From the cell containing the given text, extract its center point as [x, y] coordinate. 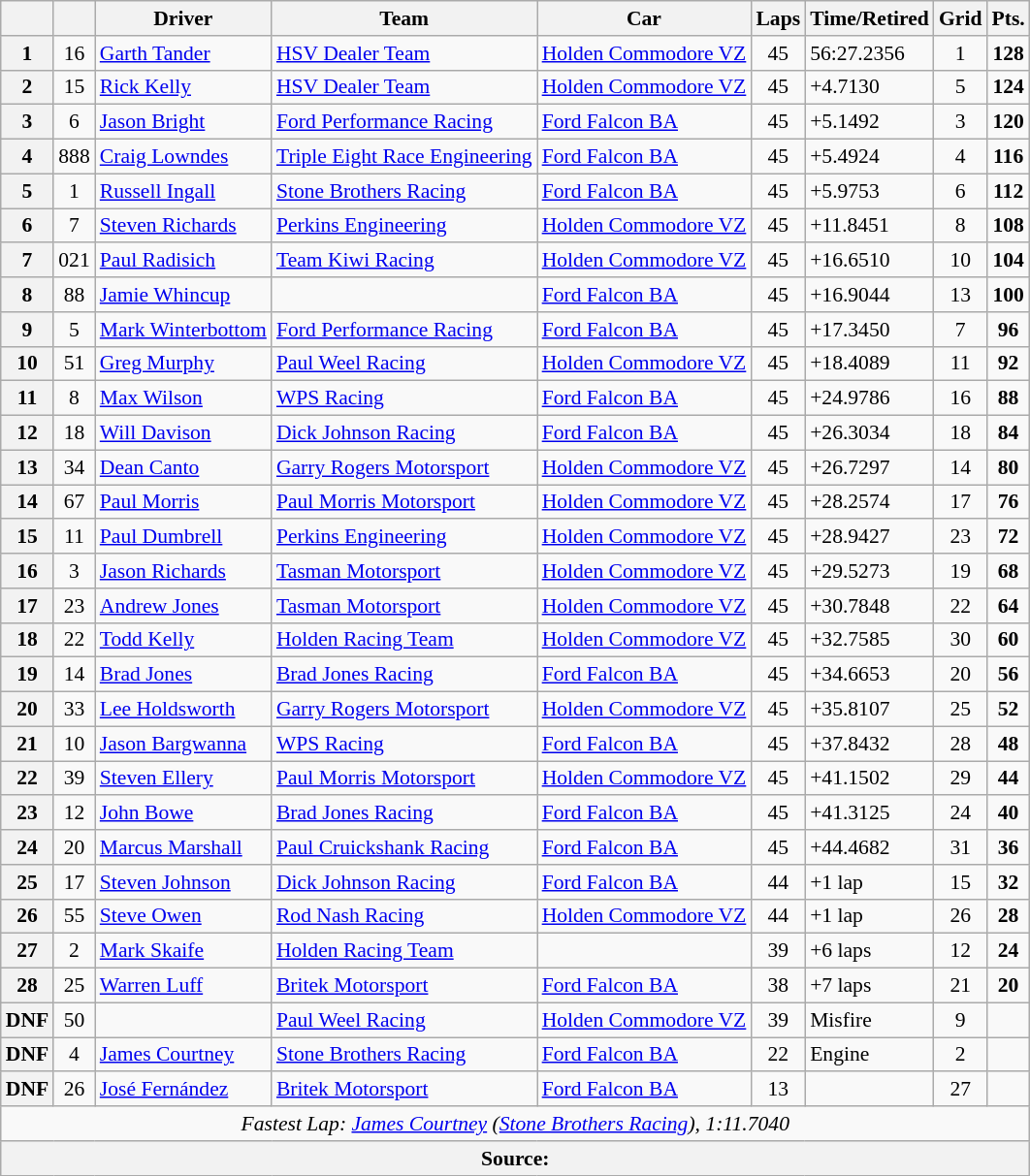
108 [1008, 226]
34 [74, 467]
+32.7585 [869, 640]
52 [1008, 710]
021 [74, 261]
+44.4682 [869, 847]
40 [1008, 813]
Misfire [869, 1020]
72 [1008, 537]
+18.4089 [869, 364]
29 [960, 779]
Dean Canto [183, 467]
Steven Ellery [183, 779]
Jason Bright [183, 122]
116 [1008, 157]
Garth Tander [183, 53]
32 [1008, 882]
120 [1008, 122]
100 [1008, 295]
Will Davison [183, 433]
84 [1008, 433]
Pts. [1008, 18]
Mark Skaife [183, 951]
76 [1008, 502]
Car [644, 18]
Paul Radisich [183, 261]
Andrew Jones [183, 606]
+5.4924 [869, 157]
33 [74, 710]
+28.2574 [869, 502]
Rick Kelly [183, 87]
Marcus Marshall [183, 847]
+34.6653 [869, 675]
+17.3450 [869, 330]
+35.8107 [869, 710]
+5.1492 [869, 122]
Rod Nash Racing [404, 916]
James Courtney [183, 1055]
Paul Cruickshank Racing [404, 847]
30 [960, 640]
+37.8432 [869, 744]
67 [74, 502]
+30.7848 [869, 606]
+4.7130 [869, 87]
112 [1008, 191]
36 [1008, 847]
92 [1008, 364]
Engine [869, 1055]
Jamie Whincup [183, 295]
50 [74, 1020]
56 [1008, 675]
Source: [516, 1159]
38 [778, 986]
48 [1008, 744]
31 [960, 847]
55 [74, 916]
Team Kiwi Racing [404, 261]
104 [1008, 261]
John Bowe [183, 813]
Max Wilson [183, 398]
Steven Johnson [183, 882]
Laps [778, 18]
Greg Murphy [183, 364]
Russell Ingall [183, 191]
60 [1008, 640]
124 [1008, 87]
Paul Morris [183, 502]
+24.9786 [869, 398]
+41.3125 [869, 813]
96 [1008, 330]
José Fernández [183, 1090]
+11.8451 [869, 226]
+26.3034 [869, 433]
+16.6510 [869, 261]
+6 laps [869, 951]
128 [1008, 53]
Todd Kelly [183, 640]
Steve Owen [183, 916]
Craig Lowndes [183, 157]
+29.5273 [869, 571]
+5.9753 [869, 191]
Triple Eight Race Engineering [404, 157]
68 [1008, 571]
+7 laps [869, 986]
Steven Richards [183, 226]
+16.9044 [869, 295]
56:27.2356 [869, 53]
Fastest Lap: James Courtney (Stone Brothers Racing), 1:11.7040 [516, 1124]
Driver [183, 18]
51 [74, 364]
Grid [960, 18]
Lee Holdsworth [183, 710]
Time/Retired [869, 18]
Team [404, 18]
64 [1008, 606]
+28.9427 [869, 537]
Brad Jones [183, 675]
888 [74, 157]
Mark Winterbottom [183, 330]
Paul Dumbrell [183, 537]
Warren Luff [183, 986]
80 [1008, 467]
+41.1502 [869, 779]
+26.7297 [869, 467]
Jason Richards [183, 571]
Jason Bargwanna [183, 744]
